Provide the [X, Y] coordinate of the cell's center where the given text is located.  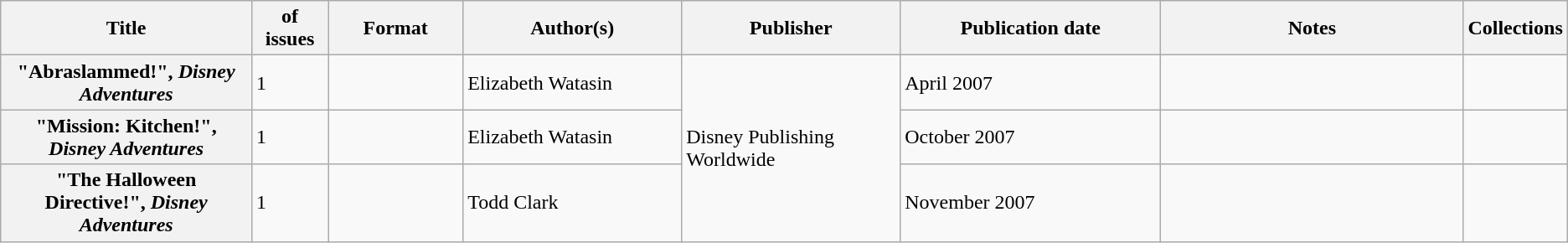
"The Halloween Directive!", Disney Adventures [126, 203]
"Mission: Kitchen!", Disney Adventures [126, 137]
"Abraslammed!", Disney Adventures [126, 82]
April 2007 [1030, 82]
Collections [1515, 28]
Notes [1312, 28]
Disney Publishing Worldwide [791, 148]
Publisher [791, 28]
Todd Clark [573, 203]
November 2007 [1030, 203]
Format [395, 28]
Author(s) [573, 28]
Title [126, 28]
October 2007 [1030, 137]
Publication date [1030, 28]
of issues [290, 28]
